Capture the cell that displays the provided text and extract its [x, y] central coordinate. 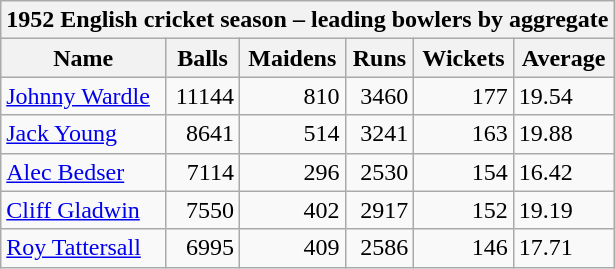
409 [292, 248]
402 [292, 210]
19.54 [564, 96]
11144 [203, 96]
7550 [203, 210]
3241 [380, 134]
2586 [380, 248]
Alec Bedser [84, 172]
Maidens [292, 58]
Balls [203, 58]
3460 [380, 96]
Johnny Wardle [84, 96]
8641 [203, 134]
7114 [203, 172]
19.88 [564, 134]
296 [292, 172]
154 [464, 172]
Roy Tattersall [84, 248]
163 [464, 134]
19.19 [564, 210]
177 [464, 96]
810 [292, 96]
Cliff Gladwin [84, 210]
1952 English cricket season – leading bowlers by aggregate [308, 20]
16.42 [564, 172]
514 [292, 134]
Name [84, 58]
17.71 [564, 248]
Average [564, 58]
Wickets [464, 58]
Jack Young [84, 134]
152 [464, 210]
2530 [380, 172]
6995 [203, 248]
2917 [380, 210]
146 [464, 248]
Runs [380, 58]
